Extract the (X, Y) coordinate from the center of the cell holding the provided text.  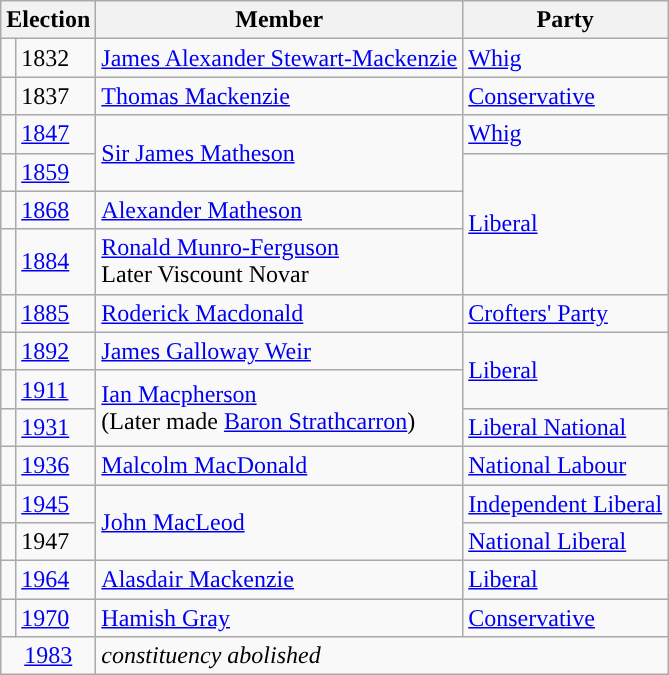
1847 (56, 134)
Malcolm MacDonald (280, 465)
1884 (56, 262)
Sir James Matheson (280, 153)
Party (566, 20)
1885 (56, 313)
National Labour (566, 465)
Roderick Macdonald (280, 313)
Hamish Gray (280, 618)
1911 (56, 389)
1983 (48, 656)
1970 (56, 618)
1947 (56, 542)
Independent Liberal (566, 503)
1936 (56, 465)
1964 (56, 580)
1837 (56, 96)
constituency abolished (382, 656)
Election (48, 20)
1868 (56, 210)
1945 (56, 503)
1931 (56, 427)
Alexander Matheson (280, 210)
Crofters' Party (566, 313)
John MacLeod (280, 522)
Ian Macpherson (Later made Baron Strathcarron) (280, 408)
Alasdair Mackenzie (280, 580)
Thomas Mackenzie (280, 96)
1892 (56, 351)
James Galloway Weir (280, 351)
National Liberal (566, 542)
James Alexander Stewart-Mackenzie (280, 58)
1832 (56, 58)
Ronald Munro-Ferguson Later Viscount Novar (280, 262)
Liberal National (566, 427)
1859 (56, 172)
Member (280, 20)
